Identify which cell holds the provided text, then report its [X, Y] central coordinate. 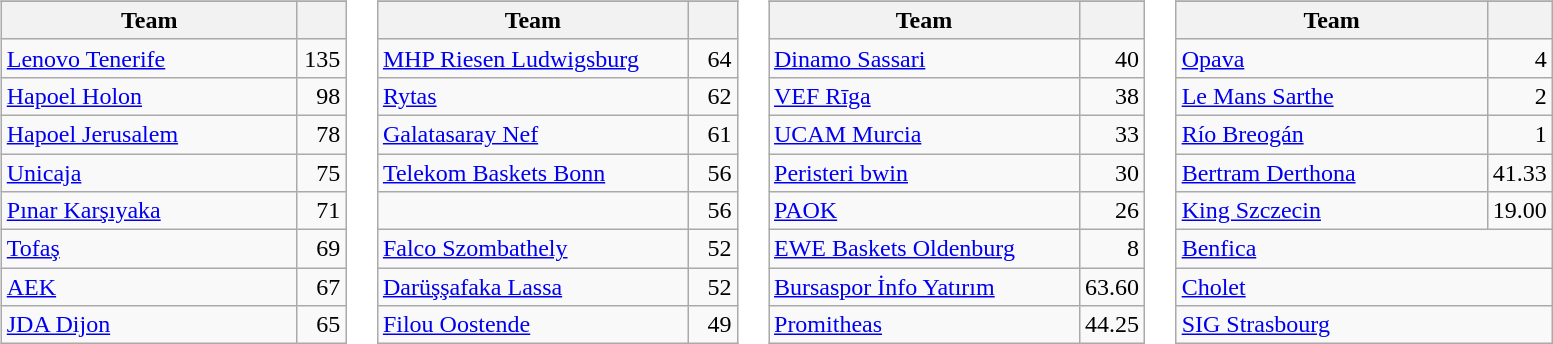
62 [712, 96]
Lenovo Tenerife [149, 58]
Peristeri bwin [924, 173]
71 [322, 211]
Galatasaray Nef [532, 134]
40 [1112, 58]
Bertram Derthona [1332, 173]
Hapoel Jerusalem [149, 134]
41.33 [1520, 173]
SIG Strasbourg [1364, 325]
64 [712, 58]
61 [712, 134]
98 [322, 96]
44.25 [1112, 325]
Tofaş [149, 249]
Benfica [1364, 249]
Hapoel Holon [149, 96]
Opava [1332, 58]
Darüşşafaka Lassa [532, 287]
MHP Riesen Ludwigsburg [532, 58]
Le Mans Sarthe [1332, 96]
69 [322, 249]
JDA Dijon [149, 325]
Promitheas [924, 325]
19.00 [1520, 211]
Cholet [1364, 287]
Rytas [532, 96]
VEF Rīga [924, 96]
EWE Baskets Oldenburg [924, 249]
63.60 [1112, 287]
26 [1112, 211]
Bursaspor İnfo Yatırım [924, 287]
Pınar Karşıyaka [149, 211]
4 [1520, 58]
Falco Szombathely [532, 249]
Telekom Baskets Bonn [532, 173]
75 [322, 173]
Dinamo Sassari [924, 58]
135 [322, 58]
30 [1112, 173]
King Szczecin [1332, 211]
49 [712, 325]
78 [322, 134]
PAOK [924, 211]
UCAM Murcia [924, 134]
Río Breogán [1332, 134]
8 [1112, 249]
38 [1112, 96]
2 [1520, 96]
67 [322, 287]
33 [1112, 134]
1 [1520, 134]
65 [322, 325]
AEK [149, 287]
Unicaja [149, 173]
Filou Oostende [532, 325]
